From the cell containing the given text, extract its center point as [X, Y] coordinate. 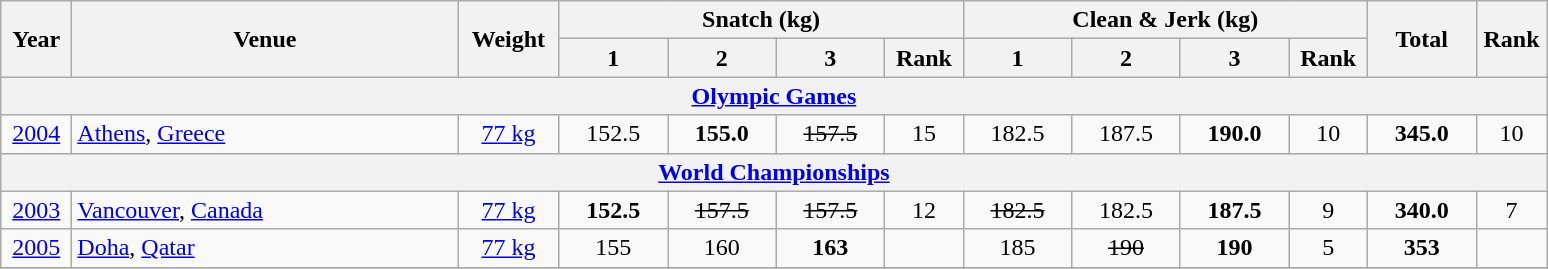
160 [722, 248]
190.0 [1234, 134]
Doha, Qatar [265, 248]
185 [1018, 248]
2003 [36, 210]
Clean & Jerk (kg) [1165, 20]
5 [1328, 248]
World Championships [774, 172]
163 [830, 248]
Olympic Games [774, 96]
7 [1512, 210]
Athens, Greece [265, 134]
Vancouver, Canada [265, 210]
15 [924, 134]
155.0 [722, 134]
Snatch (kg) [761, 20]
340.0 [1422, 210]
353 [1422, 248]
2004 [36, 134]
Venue [265, 39]
155 [614, 248]
Weight [508, 39]
345.0 [1422, 134]
12 [924, 210]
Total [1422, 39]
Year [36, 39]
9 [1328, 210]
2005 [36, 248]
